Capture the cell that displays the provided text and extract its (X, Y) central coordinate. 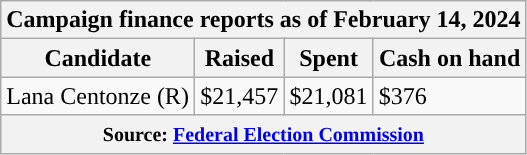
$376 (450, 96)
Lana Centonze (R) (98, 96)
Campaign finance reports as of February 14, 2024 (264, 20)
Candidate (98, 58)
$21,081 (328, 96)
Source: Federal Election Commission (264, 134)
Raised (240, 58)
Spent (328, 58)
$21,457 (240, 96)
Cash on hand (450, 58)
